Find where the given text appears and provide that cell's center as (X, Y) coordinate. 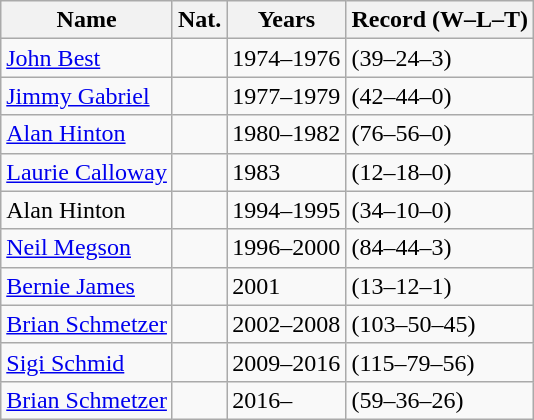
(42–44–0) (440, 96)
1974–1976 (286, 58)
1983 (286, 172)
Neil Megson (87, 248)
Nat. (199, 20)
(39–24–3) (440, 58)
1994–1995 (286, 210)
Sigi Schmid (87, 362)
(84–44–3) (440, 248)
1977–1979 (286, 96)
(13–12–1) (440, 286)
Years (286, 20)
(59–36–26) (440, 400)
(76–56–0) (440, 134)
Jimmy Gabriel (87, 96)
1996–2000 (286, 248)
John Best (87, 58)
(103–50–45) (440, 324)
2016– (286, 400)
Laurie Calloway (87, 172)
Bernie James (87, 286)
(34–10–0) (440, 210)
(115–79–56) (440, 362)
2001 (286, 286)
2009–2016 (286, 362)
Name (87, 20)
2002–2008 (286, 324)
Record (W–L–T) (440, 20)
1980–1982 (286, 134)
(12–18–0) (440, 172)
